From the cell containing the given text, extract its center point as (X, Y) coordinate. 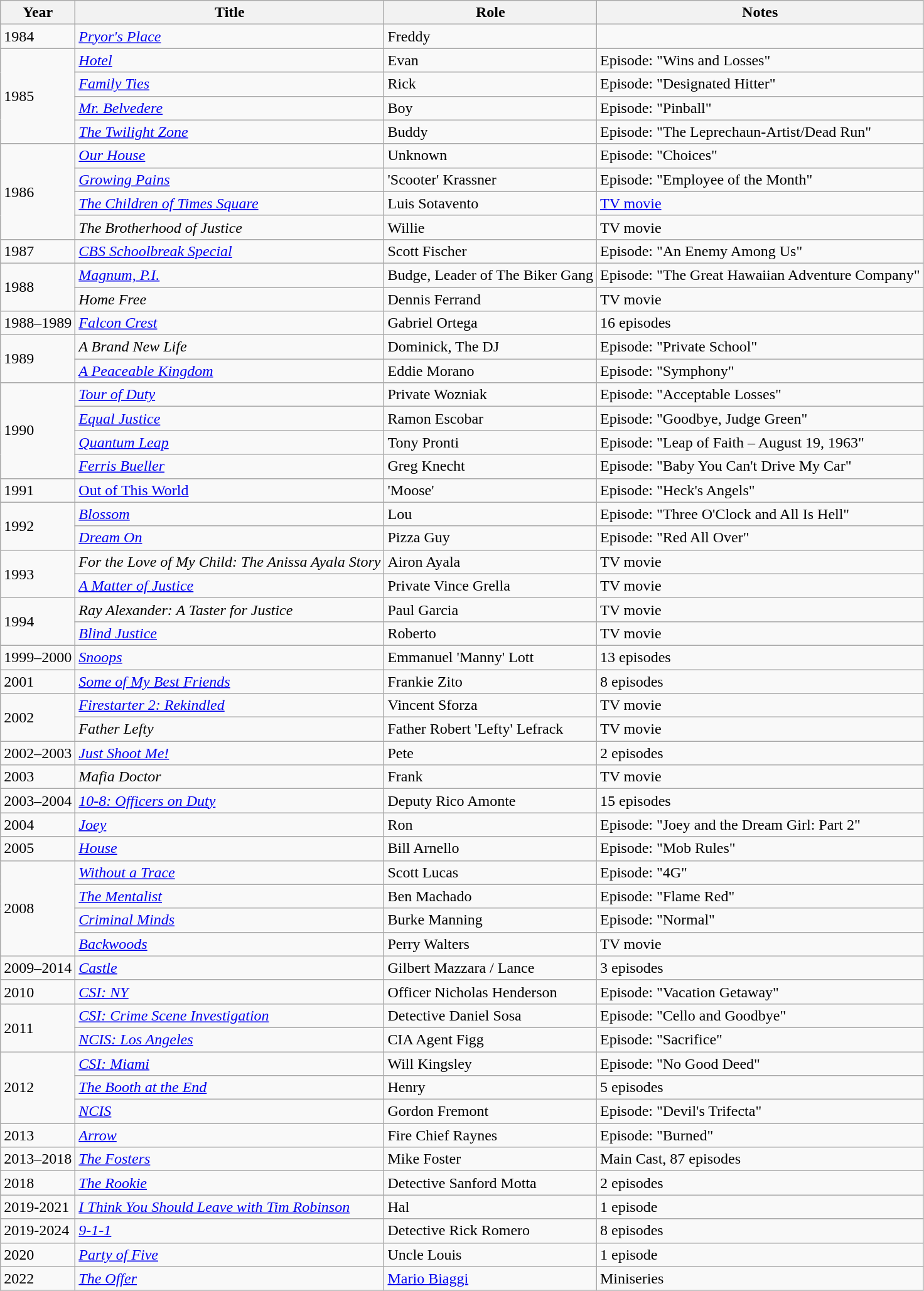
Lou (491, 514)
Burke Manning (491, 920)
Backwoods (230, 944)
Unknown (491, 156)
Rick (491, 84)
Tony Pronti (491, 442)
A Peaceable Kingdom (230, 371)
Episode: "Wins and Losses" (760, 60)
2018 (38, 1183)
Episode: "Private School" (760, 347)
2005 (38, 849)
2002–2003 (38, 753)
CSI: NY (230, 992)
CSI: Miami (230, 1064)
Episode: "Mob Rules" (760, 849)
Father Robert 'Lefty' Lefrack (491, 729)
Without a Trace (230, 872)
2010 (38, 992)
Main Cast, 87 episodes (760, 1159)
2019-2024 (38, 1231)
Boy (491, 108)
Vincent Sforza (491, 705)
2001 (38, 681)
Mario Biaggi (491, 1278)
1988–1989 (38, 323)
Episode: "Leap of Faith – August 19, 1963" (760, 442)
Willie (491, 227)
Detective Sanford Motta (491, 1183)
Blind Justice (230, 633)
1990 (38, 431)
Episode: "No Good Deed" (760, 1064)
The Twilight Zone (230, 132)
1999–2000 (38, 657)
Episode: "Normal" (760, 920)
Henry (491, 1088)
Magnum, P.I. (230, 275)
Greg Knecht (491, 466)
2020 (38, 1255)
Our House (230, 156)
NCIS: Los Angeles (230, 1039)
Uncle Louis (491, 1255)
1989 (38, 359)
Just Shoot Me! (230, 753)
Fire Chief Raynes (491, 1135)
Ben Machado (491, 896)
Scott Lucas (491, 872)
2004 (38, 825)
2003–2004 (38, 801)
1987 (38, 251)
Pizza Guy (491, 538)
The Mentalist (230, 896)
2013–2018 (38, 1159)
Episode: "Three O'Clock and All Is Hell" (760, 514)
Dream On (230, 538)
I Think You Should Leave with Tim Robinson (230, 1207)
Episode: "Heck's Angels" (760, 490)
13 episodes (760, 657)
Snoops (230, 657)
Firestarter 2: Rekindled (230, 705)
Hal (491, 1207)
Miniseries (760, 1278)
NCIS (230, 1112)
'Scooter' Krassner (491, 179)
CIA Agent Figg (491, 1039)
1994 (38, 621)
Episode: "Burned" (760, 1135)
Pryor's Place (230, 36)
Episode: "Red All Over" (760, 538)
Hotel (230, 60)
Luis Sotavento (491, 203)
2002 (38, 717)
Role (491, 13)
CBS Schoolbreak Special (230, 251)
Ron (491, 825)
Gordon Fremont (491, 1112)
Episode: "Choices" (760, 156)
Perry Walters (491, 944)
Mike Foster (491, 1159)
2022 (38, 1278)
Falcon Crest (230, 323)
Paul Garcia (491, 609)
Scott Fischer (491, 251)
Roberto (491, 633)
Joey (230, 825)
Private Wozniak (491, 395)
Out of This World (230, 490)
1984 (38, 36)
CSI: Crime Scene Investigation (230, 1015)
Tour of Duty (230, 395)
Detective Daniel Sosa (491, 1015)
16 episodes (760, 323)
Title (230, 13)
10-8: Officers on Duty (230, 801)
5 episodes (760, 1088)
Detective Rick Romero (491, 1231)
Officer Nicholas Henderson (491, 992)
Deputy Rico Amonte (491, 801)
2011 (38, 1027)
Pete (491, 753)
Buddy (491, 132)
1986 (38, 191)
15 episodes (760, 801)
Equal Justice (230, 419)
1988 (38, 287)
Episode: "Flame Red" (760, 896)
The Booth at the End (230, 1088)
Emmanuel 'Manny' Lott (491, 657)
Bill Arnello (491, 849)
Freddy (491, 36)
Quantum Leap (230, 442)
House (230, 849)
2019-2021 (38, 1207)
1985 (38, 96)
Episode: "Vacation Getaway" (760, 992)
Ferris Bueller (230, 466)
Family Ties (230, 84)
Ray Alexander: A Taster for Justice (230, 609)
Ramon Escobar (491, 419)
Episode: "Pinball" (760, 108)
The Fosters (230, 1159)
A Matter of Justice (230, 586)
The Children of Times Square (230, 203)
Dennis Ferrand (491, 299)
Episode: "Designated Hitter" (760, 84)
Mr. Belvedere (230, 108)
Mafia Doctor (230, 777)
1993 (38, 574)
The Brotherhood of Justice (230, 227)
Dominick, The DJ (491, 347)
Father Lefty (230, 729)
3 episodes (760, 968)
Budge, Leader of The Biker Gang (491, 275)
Episode: "4G" (760, 872)
Castle (230, 968)
'Moose' (491, 490)
Episode: "Employee of the Month" (760, 179)
Year (38, 13)
Airon Ayala (491, 562)
2012 (38, 1088)
9-1-1 (230, 1231)
Frankie Zito (491, 681)
Some of My Best Friends (230, 681)
Episode: "Sacrifice" (760, 1039)
Arrow (230, 1135)
Episode: "The Great Hawaiian Adventure Company" (760, 275)
Frank (491, 777)
The Rookie (230, 1183)
Gilbert Mazzara / Lance (491, 968)
Episode: "An Enemy Among Us" (760, 251)
Episode: "Symphony" (760, 371)
Growing Pains (230, 179)
2008 (38, 908)
2013 (38, 1135)
Episode: "Joey and the Dream Girl: Part 2" (760, 825)
Notes (760, 13)
Gabriel Ortega (491, 323)
For the Love of My Child: The Anissa Ayala Story (230, 562)
Episode: "Goodbye, Judge Green" (760, 419)
2003 (38, 777)
1991 (38, 490)
2009–2014 (38, 968)
A Brand New Life (230, 347)
Eddie Morano (491, 371)
1992 (38, 526)
Episode: "Cello and Goodbye" (760, 1015)
Criminal Minds (230, 920)
Party of Five (230, 1255)
Episode: "Devil's Trifecta" (760, 1112)
Will Kingsley (491, 1064)
Evan (491, 60)
Private Vince Grella (491, 586)
Blossom (230, 514)
Episode: "The Leprechaun-Artist/Dead Run" (760, 132)
Home Free (230, 299)
Episode: "Baby You Can't Drive My Car" (760, 466)
Episode: "Acceptable Losses" (760, 395)
The Offer (230, 1278)
